Capture the cell that displays the provided text and extract its (X, Y) central coordinate. 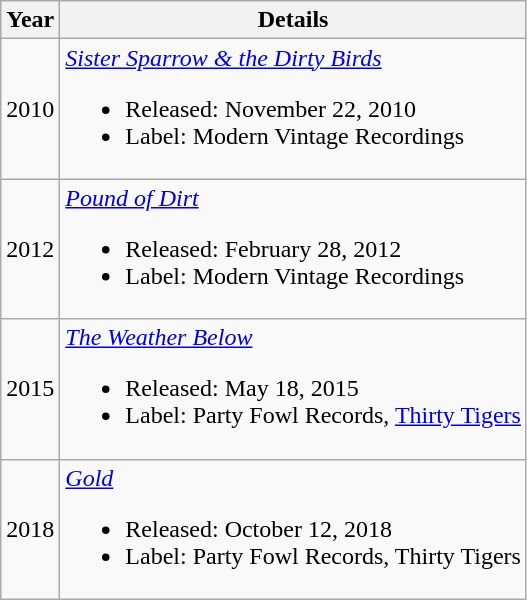
2010 (30, 109)
2012 (30, 249)
2018 (30, 529)
Sister Sparrow & the Dirty BirdsReleased: November 22, 2010Label: Modern Vintage Recordings (294, 109)
Pound of DirtReleased: February 28, 2012Label: Modern Vintage Recordings (294, 249)
Details (294, 20)
Year (30, 20)
GoldReleased: October 12, 2018Label: Party Fowl Records, Thirty Tigers (294, 529)
The Weather BelowReleased: May 18, 2015Label: Party Fowl Records, Thirty Tigers (294, 389)
2015 (30, 389)
